Capture the cell that displays the provided text and extract its (x, y) central coordinate. 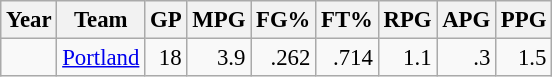
18 (166, 58)
MPG (219, 20)
Portland (101, 58)
GP (166, 20)
FT% (348, 20)
Team (101, 20)
APG (466, 20)
FG% (284, 20)
1.1 (408, 58)
RPG (408, 20)
.3 (466, 58)
3.9 (219, 58)
1.5 (524, 58)
Year (29, 20)
.714 (348, 58)
PPG (524, 20)
.262 (284, 58)
